Return the [x, y] coordinate for the center point of the cell that contains the specified text.  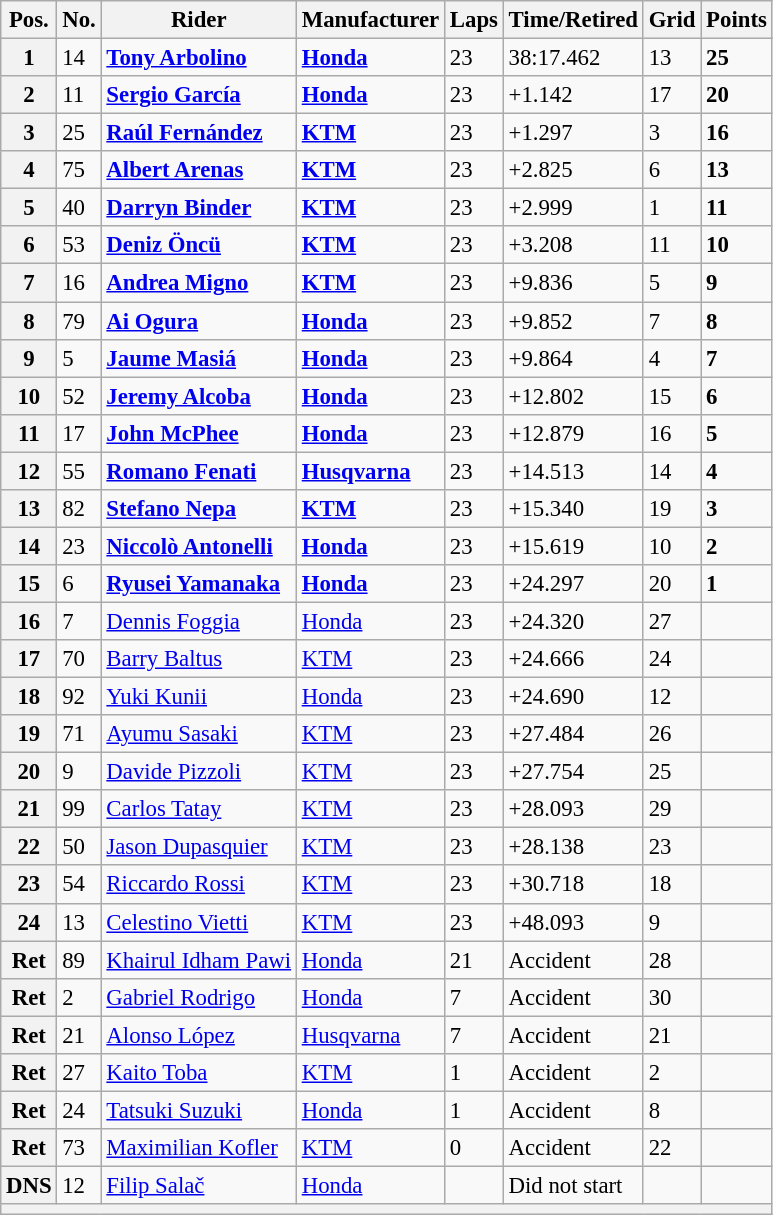
50 [79, 847]
DNS [29, 1185]
Pos. [29, 20]
+9.836 [573, 283]
Manufacturer [370, 20]
+14.513 [573, 471]
Yuki Kunii [198, 697]
Kaito Toba [198, 1073]
Time/Retired [573, 20]
Deniz Öncü [198, 245]
28 [672, 960]
+12.879 [573, 433]
Andrea Migno [198, 283]
Niccolò Antonelli [198, 546]
Gabriel Rodrigo [198, 997]
Ai Ogura [198, 321]
Stefano Nepa [198, 509]
73 [79, 1148]
54 [79, 885]
53 [79, 245]
99 [79, 809]
+28.093 [573, 809]
Ayumu Sasaki [198, 734]
Celestino Vietti [198, 922]
Laps [474, 20]
+24.297 [573, 584]
Romano Fenati [198, 471]
55 [79, 471]
Ryusei Yamanaka [198, 584]
Filip Salač [198, 1185]
+24.690 [573, 697]
Raúl Fernández [198, 133]
Points [736, 20]
Alonso López [198, 1035]
71 [79, 734]
40 [79, 208]
John McPhee [198, 433]
Darryn Binder [198, 208]
82 [79, 509]
No. [79, 20]
+24.666 [573, 659]
+2.825 [573, 170]
Tatsuki Suzuki [198, 1110]
Jason Dupasquier [198, 847]
+24.320 [573, 621]
+2.999 [573, 208]
52 [79, 396]
+28.138 [573, 847]
+1.142 [573, 95]
92 [79, 697]
38:17.462 [573, 58]
+15.340 [573, 509]
Tony Arbolino [198, 58]
+1.297 [573, 133]
+27.484 [573, 734]
70 [79, 659]
+27.754 [573, 772]
+48.093 [573, 922]
+15.619 [573, 546]
26 [672, 734]
75 [79, 170]
29 [672, 809]
Riccardo Rossi [198, 885]
Rider [198, 20]
89 [79, 960]
Grid [672, 20]
Davide Pizzoli [198, 772]
Dennis Foggia [198, 621]
0 [474, 1148]
Sergio García [198, 95]
79 [79, 321]
+9.864 [573, 358]
Barry Baltus [198, 659]
+30.718 [573, 885]
+12.802 [573, 396]
Carlos Tatay [198, 809]
Jeremy Alcoba [198, 396]
30 [672, 997]
+3.208 [573, 245]
Did not start [573, 1185]
Jaume Masiá [198, 358]
Albert Arenas [198, 170]
Khairul Idham Pawi [198, 960]
Maximilian Kofler [198, 1148]
+9.852 [573, 321]
